For the text-containing cell, return its midpoint in [x, y] coordinate format. 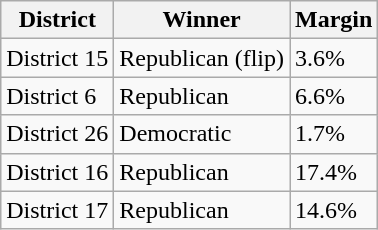
District 16 [58, 172]
14.6% [334, 210]
District 17 [58, 210]
3.6% [334, 58]
District 26 [58, 134]
District [58, 20]
17.4% [334, 172]
District 6 [58, 96]
District 15 [58, 58]
Democratic [202, 134]
1.7% [334, 134]
Margin [334, 20]
6.6% [334, 96]
Republican (flip) [202, 58]
Winner [202, 20]
